Search for the cell housing the specified text and yield its (x, y) center coordinate. 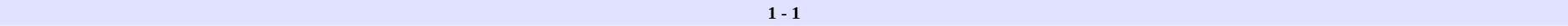
1 - 1 (784, 13)
